Determine the (x, y) coordinate at the center of the cell enclosing the given text.  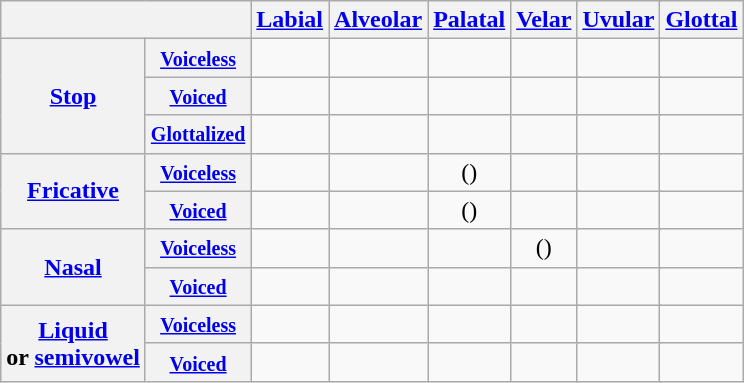
Liquidor semivowel (74, 343)
Labial (290, 20)
Palatal (470, 20)
Glottal (702, 20)
Velar (544, 20)
Alveolar (378, 20)
Nasal (74, 267)
Uvular (618, 20)
Fricative (74, 191)
Glottalized (198, 134)
Stop (74, 96)
